Return [X, Y] of the center of cell containing provided text 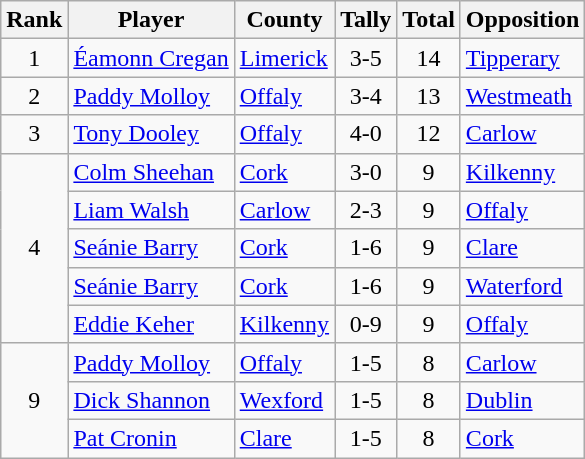
3-4 [366, 96]
3 [34, 134]
Limerick [284, 58]
14 [429, 58]
Dick Shannon [151, 400]
0-9 [366, 324]
12 [429, 134]
Rank [34, 20]
Player [151, 20]
13 [429, 96]
Westmeath [522, 96]
3-5 [366, 58]
Eddie Keher [151, 324]
4 [34, 248]
Tony Dooley [151, 134]
1 [34, 58]
3-0 [366, 172]
4-0 [366, 134]
Opposition [522, 20]
Colm Sheehan [151, 172]
Total [429, 20]
2-3 [366, 210]
2 [34, 96]
Tipperary [522, 58]
County [284, 20]
Liam Walsh [151, 210]
Pat Cronin [151, 438]
Waterford [522, 286]
Dublin [522, 400]
Tally [366, 20]
Wexford [284, 400]
Éamonn Cregan [151, 58]
